Find where the given text appears and provide that cell's center as [x, y] coordinate. 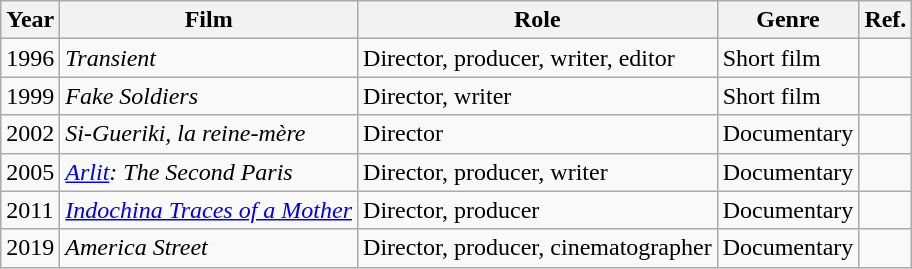
Fake Soldiers [209, 96]
Genre [788, 20]
Director, writer [538, 96]
1996 [30, 58]
2011 [30, 210]
Arlit: The Second Paris [209, 172]
1999 [30, 96]
Role [538, 20]
2002 [30, 134]
Director, producer, writer [538, 172]
Director, producer, cinematographer [538, 248]
Si-Gueriki, la reine-mère [209, 134]
Film [209, 20]
Director [538, 134]
Indochina Traces of a Mother [209, 210]
Ref. [886, 20]
Director, producer, writer, editor [538, 58]
Director, producer [538, 210]
2005 [30, 172]
Year [30, 20]
Transient [209, 58]
America Street [209, 248]
2019 [30, 248]
